Detect which cell encompasses the target text, then output its [X, Y] center coordinate. 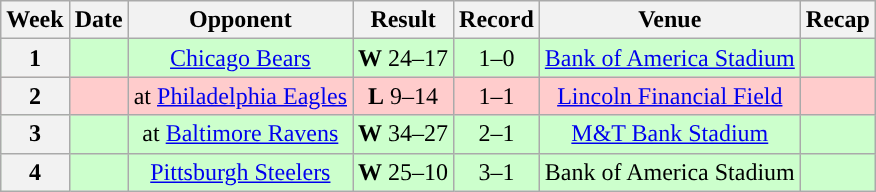
Week [35, 20]
1–1 [497, 96]
at Baltimore Ravens [240, 134]
3–1 [497, 172]
1–0 [497, 58]
Pittsburgh Steelers [240, 172]
Opponent [240, 20]
Venue [670, 20]
W 24–17 [404, 58]
3 [35, 134]
4 [35, 172]
Result [404, 20]
Recap [838, 20]
Record [497, 20]
W 25–10 [404, 172]
Lincoln Financial Field [670, 96]
Date [98, 20]
L 9–14 [404, 96]
W 34–27 [404, 134]
2–1 [497, 134]
Chicago Bears [240, 58]
1 [35, 58]
at Philadelphia Eagles [240, 96]
M&T Bank Stadium [670, 134]
2 [35, 96]
